Output the (x, y) coordinate of the center of the cell containing the given text.  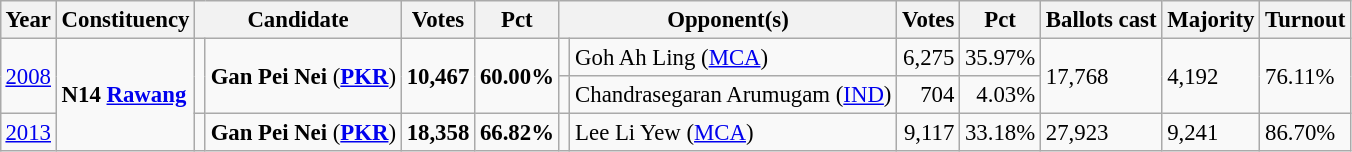
9,117 (928, 133)
9,241 (1211, 133)
Goh Ah Ling (MCA) (734, 57)
Ballots cast (1102, 20)
704 (928, 95)
Candidate (298, 20)
2013 (28, 133)
Lee Li Yew (MCA) (734, 133)
2008 (28, 76)
18,358 (438, 133)
Year (28, 20)
10,467 (438, 76)
86.70% (1306, 133)
60.00% (518, 76)
6,275 (928, 57)
66.82% (518, 133)
76.11% (1306, 76)
4,192 (1211, 76)
35.97% (1000, 57)
33.18% (1000, 133)
4.03% (1000, 95)
Chandrasegaran Arumugam (IND) (734, 95)
17,768 (1102, 76)
Majority (1211, 20)
Constituency (125, 20)
Opponent(s) (728, 20)
27,923 (1102, 133)
Turnout (1306, 20)
N14 Rawang (125, 94)
